Pinpoint the cell where the given text exists, returning its (x, y) midpoint coordinate. 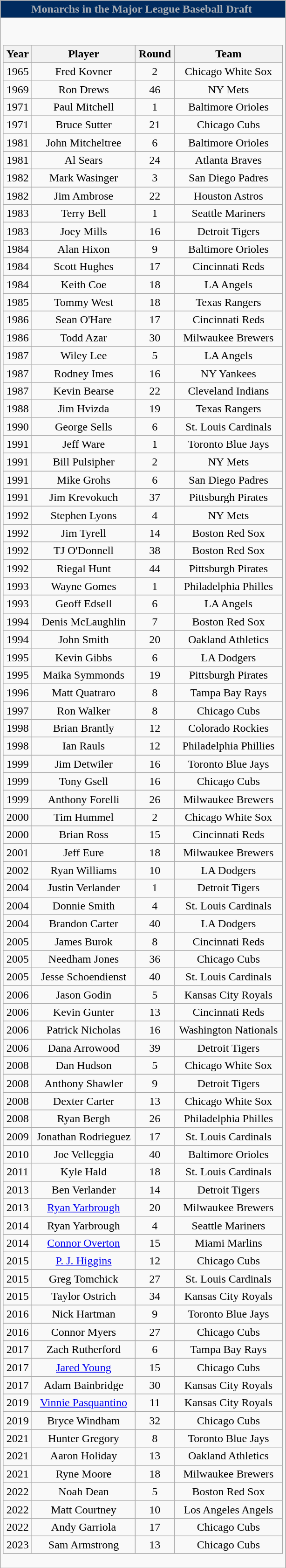
Year (18, 54)
Bruce Sutter (84, 125)
7 (155, 622)
Mark Wasinger (84, 178)
Colorado Rockies (228, 728)
Mike Grohs (84, 480)
Tim Hummel (84, 817)
Nick Hartman (84, 1314)
Jason Godin (84, 994)
1969 (18, 89)
Donnie Smith (84, 906)
Philadelphia Phillies (228, 746)
1990 (18, 426)
Denis McLaughlin (84, 622)
Alan Hixon (84, 249)
Vinnie Pasquantino (84, 1403)
Tommy West (84, 302)
Stephen Lyons (84, 515)
2002 (18, 870)
Jesse Schoendienst (84, 977)
Ben Verlander (84, 1190)
38 (155, 551)
36 (155, 959)
Sam Armstrong (84, 1545)
John Mitcheltree (84, 142)
Houston Astros (228, 196)
Connor Myers (84, 1332)
Monarchs in the Major League Baseball Draft (143, 9)
Matt Courtney (84, 1509)
Hunter Gregory (84, 1438)
2023 (18, 1545)
Brian Brantly (84, 728)
Jeff Eure (84, 853)
Anthony Forelli (84, 799)
11 (155, 1403)
Round (155, 54)
Jared Young (84, 1367)
Ryan Williams (84, 870)
Zach Rutherford (84, 1350)
Taylor Ostrich (84, 1296)
Joey Mills (84, 231)
Riegal Hunt (84, 569)
Andy Garriola (84, 1527)
Tony Gsell (84, 782)
Kyle Hald (84, 1172)
Aaron Holiday (84, 1456)
Ron Drews (84, 89)
1996 (18, 693)
24 (155, 160)
Noah Dean (84, 1492)
44 (155, 569)
3 (155, 178)
James Burok (84, 941)
Dexter Carter (84, 1101)
46 (155, 89)
Keith Coe (84, 284)
Ryan Bergh (84, 1119)
Brian Ross (84, 835)
Jeff Ware (84, 444)
Jim Krevokuch (84, 498)
Bryce Windham (84, 1421)
Terry Bell (84, 214)
Team (228, 54)
21 (155, 125)
Los Angeles Angels (228, 1509)
Atlanta Braves (228, 160)
Sean O'Hare (84, 320)
Dan Hudson (84, 1066)
George Sells (84, 426)
37 (155, 498)
Miami Marlins (228, 1243)
Anthony Shawler (84, 1083)
Kevin Gibbs (84, 657)
Rodney Imes (84, 373)
Needham Jones (84, 959)
Ryne Moore (84, 1474)
Brandon Carter (84, 923)
Patrick Nicholas (84, 1030)
Geoff Edsell (84, 604)
Wiley Lee (84, 355)
Player (84, 54)
Wayne Gomes (84, 586)
2011 (18, 1172)
Fred Kovner (84, 71)
39 (155, 1048)
Ron Walker (84, 710)
1997 (18, 710)
Jim Detwiler (84, 764)
Kevin Bearse (84, 391)
Jim Ambrose (84, 196)
Kevin Gunter (84, 1012)
Scott Hughes (84, 267)
2009 (18, 1137)
32 (155, 1421)
Matt Quatraro (84, 693)
2010 (18, 1154)
Justin Verlander (84, 888)
1985 (18, 302)
Ian Rauls (84, 746)
Cleveland Indians (228, 391)
Connor Overton (84, 1243)
1965 (18, 71)
TJ O'Donnell (84, 551)
Maika Symmonds (84, 675)
2001 (18, 853)
P. J. Higgins (84, 1261)
Washington Nationals (228, 1030)
1988 (18, 409)
Joe Velleggia (84, 1154)
Paul Mitchell (84, 107)
NY Yankees (228, 373)
Bill Pulsipher (84, 462)
34 (155, 1296)
Jonathan Rodrieguez (84, 1137)
Jim Tyrell (84, 533)
John Smith (84, 639)
Al Sears (84, 160)
Todd Azar (84, 338)
Greg Tomchick (84, 1278)
Adam Bainbridge (84, 1385)
Dana Arrowood (84, 1048)
Jim Hvizda (84, 409)
